Locate the cell with the specified text and output its (x, y) center coordinate. 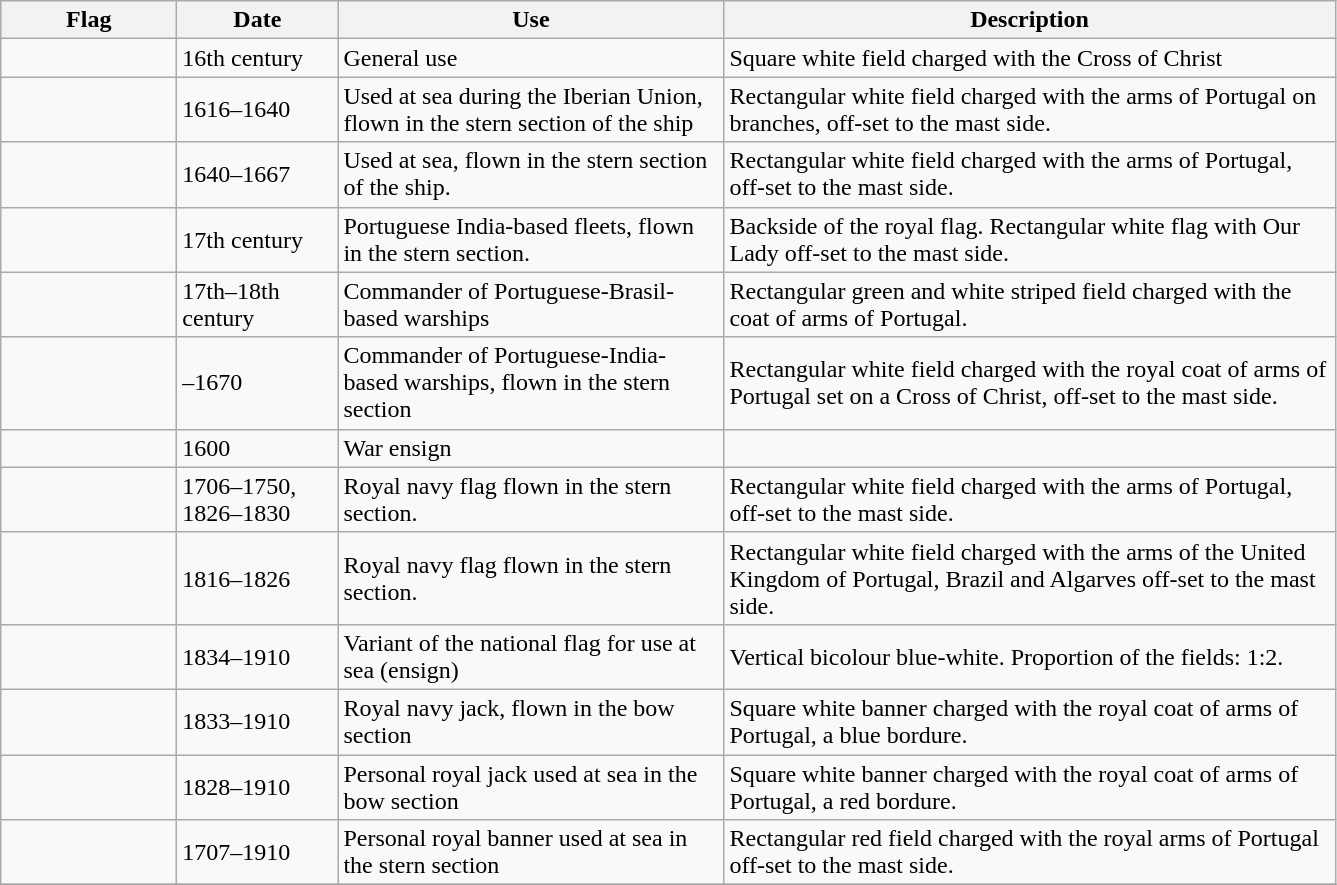
1600 (258, 448)
Variant of the national flag for use at sea (ensign) (531, 656)
Flag (89, 20)
Description (1030, 20)
Rectangular red field charged with the royal arms of Portugal off-set to the mast side. (1030, 852)
16th century (258, 58)
Personal royal jack used at sea in the bow section (531, 786)
Rectangular white field charged with the arms of Portugal on branches, off-set to the mast side. (1030, 110)
Personal royal banner used at sea in the stern section (531, 852)
Date (258, 20)
Royal navy jack, flown in the bow section (531, 722)
General use (531, 58)
1706–1750, 1826–1830 (258, 500)
Rectangular white field charged with the royal coat of arms of Portugal set on a Cross of Christ, off-set to the mast side. (1030, 383)
1616–1640 (258, 110)
17th century (258, 240)
1707–1910 (258, 852)
1816–1826 (258, 578)
War ensign (531, 448)
1833–1910 (258, 722)
Commander of Portuguese-Brasil-based warships (531, 304)
Square white banner charged with the royal coat of arms of Portugal, a blue bordure. (1030, 722)
Rectangular green and white striped field charged with the coat of arms of Portugal. (1030, 304)
Square white field charged with the Cross of Christ (1030, 58)
Use (531, 20)
17th–18th century (258, 304)
Rectangular white field charged with the arms of the United Kingdom of Portugal, Brazil and Algarves off-set to the mast side. (1030, 578)
Used at sea, flown in the stern section of the ship. (531, 174)
–1670 (258, 383)
1834–1910 (258, 656)
1828–1910 (258, 786)
1640–1667 (258, 174)
Portuguese India-based fleets, flown in the stern section. (531, 240)
Used at sea during the Iberian Union, flown in the stern section of the ship (531, 110)
Square white banner charged with the royal coat of arms of Portugal, a red bordure. (1030, 786)
Commander of Portuguese-India-based warships, flown in the stern section (531, 383)
Backside of the royal flag. Rectangular white flag with Our Lady off-set to the mast side. (1030, 240)
Vertical bicolour blue-white. Proportion of the fields: 1:2. (1030, 656)
